Scan for the cell matching the given text and deliver its [X, Y] coordinate at center. 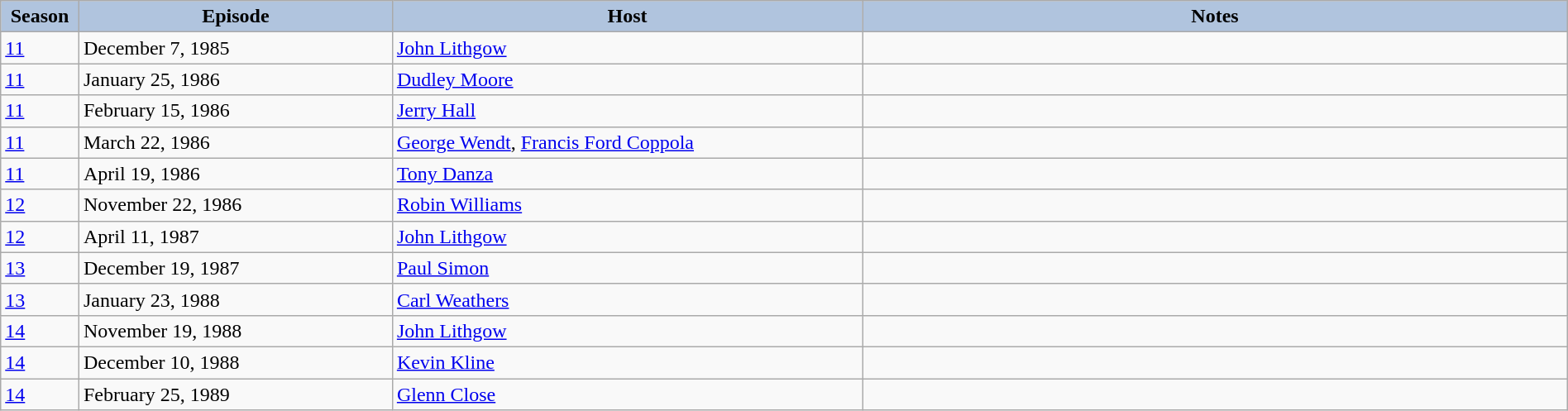
George Wendt, Francis Ford Coppola [627, 142]
April 19, 1986 [235, 174]
Notes [1216, 17]
Paul Simon [627, 268]
December 7, 1985 [235, 48]
January 25, 1986 [235, 79]
Host [627, 17]
Tony Danza [627, 174]
Kevin Kline [627, 362]
November 22, 1986 [235, 205]
Dudley Moore [627, 79]
Robin Williams [627, 205]
Jerry Hall [627, 111]
April 11, 1987 [235, 237]
December 10, 1988 [235, 362]
Glenn Close [627, 394]
Carl Weathers [627, 299]
January 23, 1988 [235, 299]
December 19, 1987 [235, 268]
February 25, 1989 [235, 394]
February 15, 1986 [235, 111]
November 19, 1988 [235, 331]
March 22, 1986 [235, 142]
Season [40, 17]
Episode [235, 17]
